For the text-containing cell, return its midpoint in (x, y) coordinate format. 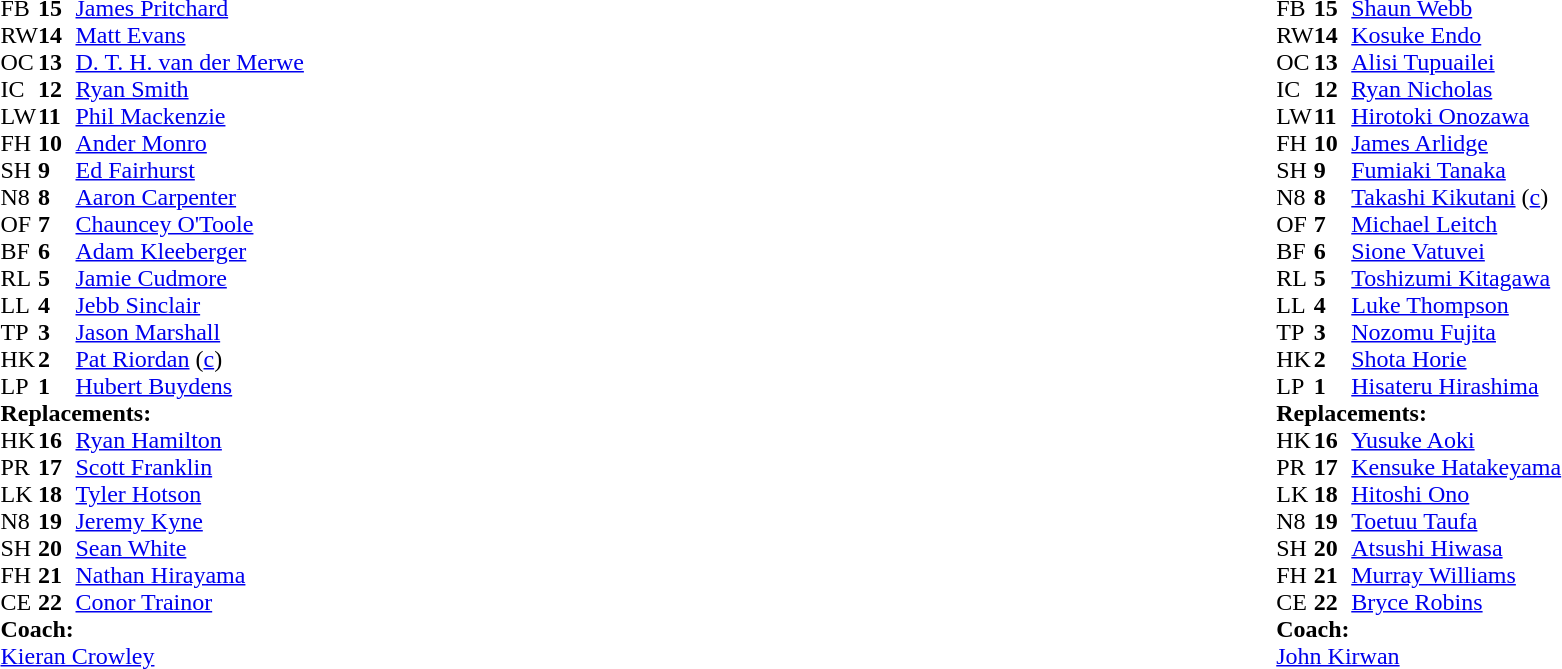
Scott Franklin (190, 468)
Yusuke Aoki (1456, 440)
Murray Williams (1456, 576)
Atsushi Hiwasa (1456, 548)
Alisi Tupuailei (1456, 62)
Michael Leitch (1456, 224)
Luke Thompson (1456, 306)
Nozomu Fujita (1456, 332)
Kosuke Endo (1456, 36)
Kieran Crowley (152, 656)
Pat Riordan (c) (190, 360)
Hirotoki Onozawa (1456, 116)
Kensuke Hatakeyama (1456, 468)
Shota Horie (1456, 360)
Bryce Robins (1456, 602)
Chauncey O'Toole (190, 224)
Nathan Hirayama (190, 576)
Tyler Hotson (190, 494)
Aaron Carpenter (190, 198)
Jason Marshall (190, 332)
D. T. H. van der Merwe (190, 62)
Jebb Sinclair (190, 306)
Hitoshi Ono (1456, 494)
Hisateru Hirashima (1456, 386)
Ryan Smith (190, 90)
Toshizumi Kitagawa (1456, 278)
Jamie Cudmore (190, 278)
Hubert Buydens (190, 386)
Ander Monro (190, 144)
Adam Kleeberger (190, 252)
Ed Fairhurst (190, 170)
Ryan Nicholas (1456, 90)
Phil Mackenzie (190, 116)
Ryan Hamilton (190, 440)
Fumiaki Tanaka (1456, 170)
Conor Trainor (190, 602)
Sione Vatuvei (1456, 252)
Takashi Kikutani (c) (1456, 198)
John Kirwan (1418, 656)
Toetuu Taufa (1456, 522)
James Arlidge (1456, 144)
Jeremy Kyne (190, 522)
Sean White (190, 548)
Matt Evans (190, 36)
